Return [X, Y] of the center of cell containing provided text 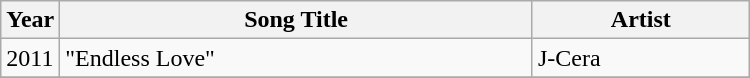
Year [30, 20]
"Endless Love" [296, 58]
J-Cera [640, 58]
Song Title [296, 20]
Artist [640, 20]
2011 [30, 58]
